Scan for the cell matching the given text and deliver its [x, y] coordinate at center. 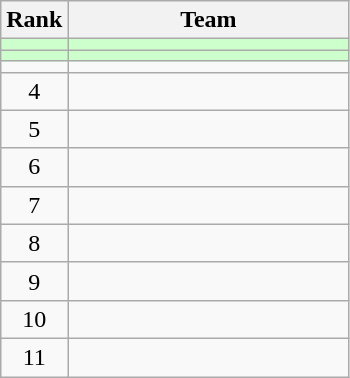
11 [34, 357]
10 [34, 319]
6 [34, 167]
5 [34, 129]
9 [34, 281]
Team [208, 20]
Rank [34, 20]
7 [34, 205]
8 [34, 243]
4 [34, 91]
